For the text-containing cell, return its midpoint in [x, y] coordinate format. 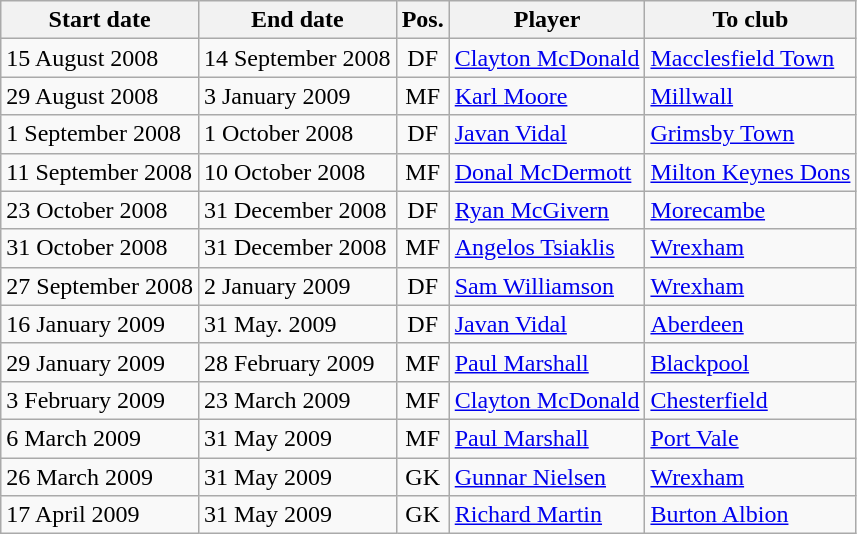
Pos. [422, 20]
6 March 2009 [100, 438]
Sam Williamson [547, 286]
Aberdeen [750, 324]
Burton Albion [750, 515]
31 May. 2009 [297, 324]
Donal McDermott [547, 172]
Chesterfield [750, 400]
Morecambe [750, 210]
3 January 2009 [297, 96]
Millwall [750, 96]
Grimsby Town [750, 134]
Angelos Tsiaklis [547, 248]
Richard Martin [547, 515]
23 October 2008 [100, 210]
Ryan McGivern [547, 210]
29 August 2008 [100, 96]
31 October 2008 [100, 248]
27 September 2008 [100, 286]
Port Vale [750, 438]
Gunnar Nielsen [547, 477]
2 January 2009 [297, 286]
Player [547, 20]
Start date [100, 20]
1 October 2008 [297, 134]
29 January 2009 [100, 362]
11 September 2008 [100, 172]
3 February 2009 [100, 400]
To club [750, 20]
23 March 2009 [297, 400]
15 August 2008 [100, 58]
Blackpool [750, 362]
17 April 2009 [100, 515]
End date [297, 20]
1 September 2008 [100, 134]
Macclesfield Town [750, 58]
Karl Moore [547, 96]
16 January 2009 [100, 324]
28 February 2009 [297, 362]
26 March 2009 [100, 477]
14 September 2008 [297, 58]
10 October 2008 [297, 172]
Milton Keynes Dons [750, 172]
